Pinpoint the cell where the given text exists, returning its [x, y] midpoint coordinate. 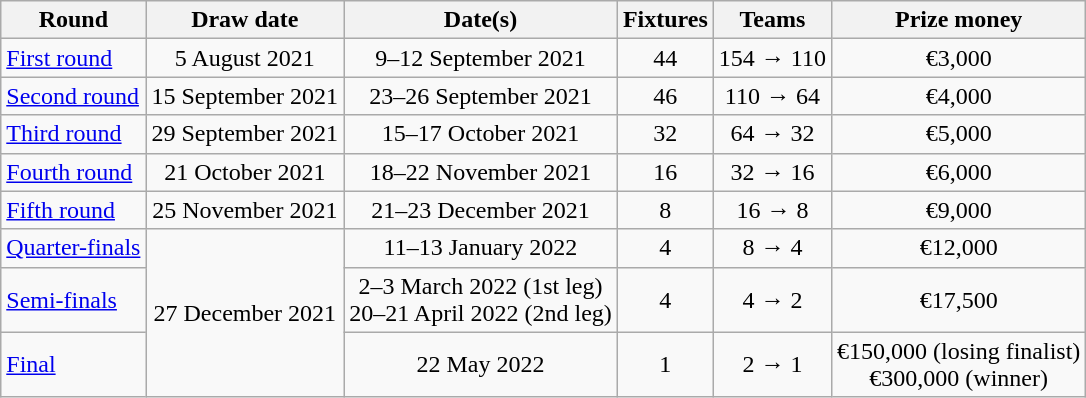
154 → 110 [772, 58]
Date(s) [481, 20]
25 November 2021 [245, 210]
8 [665, 210]
Teams [772, 20]
Fixtures [665, 20]
€150,000 (losing finalist)€300,000 (winner) [958, 364]
Round [74, 20]
16 [665, 172]
Prize money [958, 20]
18–22 November 2021 [481, 172]
€17,500 [958, 300]
Final [74, 364]
32 → 16 [772, 172]
Fifth round [74, 210]
46 [665, 96]
27 December 2021 [245, 313]
15–17 October 2021 [481, 134]
€5,000 [958, 134]
1 [665, 364]
23–26 September 2021 [481, 96]
44 [665, 58]
11–13 January 2022 [481, 248]
Second round [74, 96]
110 → 64 [772, 96]
€3,000 [958, 58]
5 August 2021 [245, 58]
64 → 32 [772, 134]
€12,000 [958, 248]
€9,000 [958, 210]
Draw date [245, 20]
32 [665, 134]
€6,000 [958, 172]
Semi-finals [74, 300]
16 → 8 [772, 210]
15 September 2021 [245, 96]
Third round [74, 134]
Fourth round [74, 172]
29 September 2021 [245, 134]
21–23 December 2021 [481, 210]
21 October 2021 [245, 172]
€4,000 [958, 96]
First round [74, 58]
22 May 2022 [481, 364]
9–12 September 2021 [481, 58]
2 → 1 [772, 364]
2–3 March 2022 (1st leg)20–21 April 2022 (2nd leg) [481, 300]
4 → 2 [772, 300]
Quarter-finals [74, 248]
8 → 4 [772, 248]
